Find where the given text appears and provide that cell's center as (X, Y) coordinate. 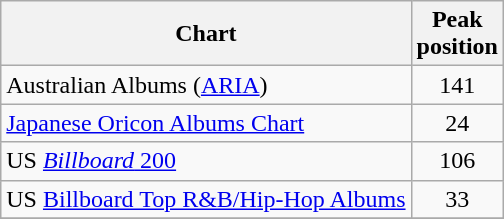
106 (457, 161)
Australian Albums (ARIA) (206, 85)
US Billboard Top R&B/Hip-Hop Albums (206, 199)
US Billboard 200 (206, 161)
141 (457, 85)
Japanese Oricon Albums Chart (206, 123)
24 (457, 123)
Chart (206, 34)
Peakposition (457, 34)
33 (457, 199)
